Scan for the cell matching the given text and deliver its [X, Y] coordinate at center. 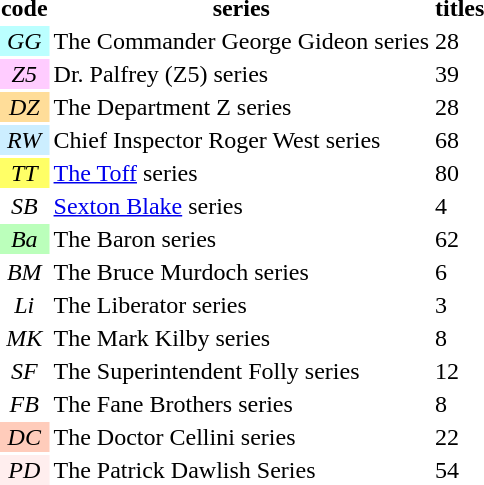
The Fane Brothers series [241, 404]
Sexton Blake series [241, 206]
The Liberator series [241, 305]
The Department Z series [241, 107]
The Doctor Cellini series [241, 437]
The Bruce Murdoch series [241, 272]
The Superintendent Folly series [241, 371]
The Patrick Dawlish Series [241, 470]
The Mark Kilby series [241, 338]
The Commander George Gideon series [241, 41]
Dr. Palfrey (Z5) series [241, 74]
The Toff series [241, 173]
The Baron series [241, 239]
Chief Inspector Roger West series [241, 140]
